Find where the given text appears and provide that cell's center as [X, Y] coordinate. 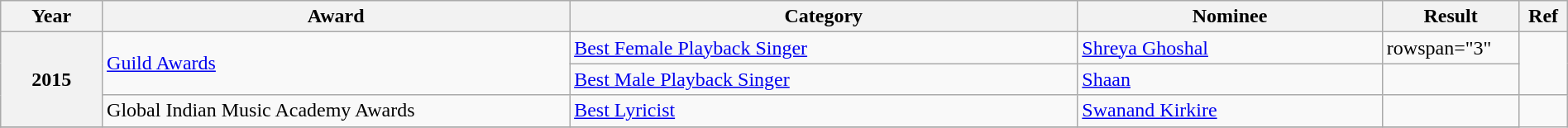
Shreya Ghoshal [1230, 48]
Best Female Playback Singer [824, 48]
Best Male Playback Singer [824, 79]
Category [824, 17]
Award [336, 17]
Ref [1543, 17]
Nominee [1230, 17]
Guild Awards [336, 64]
Year [51, 17]
Global Indian Music Academy Awards [336, 111]
rowspan="3" [1451, 48]
2015 [51, 79]
Swanand Kirkire [1230, 111]
Best Lyricist [824, 111]
Result [1451, 17]
Shaan [1230, 79]
